Identify which cell holds the provided text, then report its [X, Y] central coordinate. 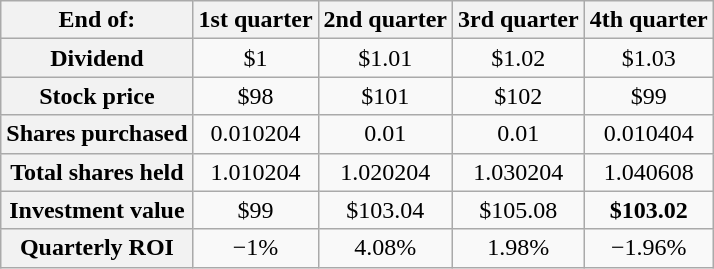
1.020204 [385, 172]
Investment value [97, 210]
$105.08 [518, 210]
−1% [256, 248]
$1.03 [648, 58]
1.030204 [518, 172]
Quarterly ROI [97, 248]
Shares purchased [97, 134]
$103.04 [385, 210]
Stock price [97, 96]
End of: [97, 20]
$1.02 [518, 58]
4.08% [385, 248]
1.98% [518, 248]
Total shares held [97, 172]
Dividend [97, 58]
1st quarter [256, 20]
0.010204 [256, 134]
3rd quarter [518, 20]
4th quarter [648, 20]
$103.02 [648, 210]
1.010204 [256, 172]
1.040608 [648, 172]
0.010404 [648, 134]
$102 [518, 96]
$101 [385, 96]
$1.01 [385, 58]
−1.96% [648, 248]
2nd quarter [385, 20]
$98 [256, 96]
$1 [256, 58]
